Extract the (x, y) coordinate from the center of the cell holding the provided text.  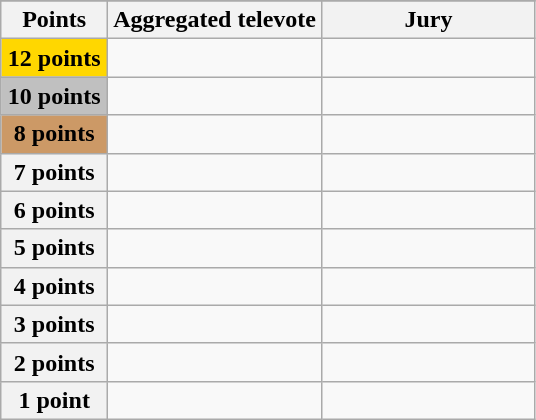
7 points (54, 172)
6 points (54, 210)
8 points (54, 134)
2 points (54, 362)
Aggregated televote (215, 20)
5 points (54, 248)
Jury (429, 20)
1 point (54, 400)
10 points (54, 96)
4 points (54, 286)
3 points (54, 324)
12 points (54, 58)
Points (54, 20)
